Output the (X, Y) coordinate of the center of the cell containing the given text.  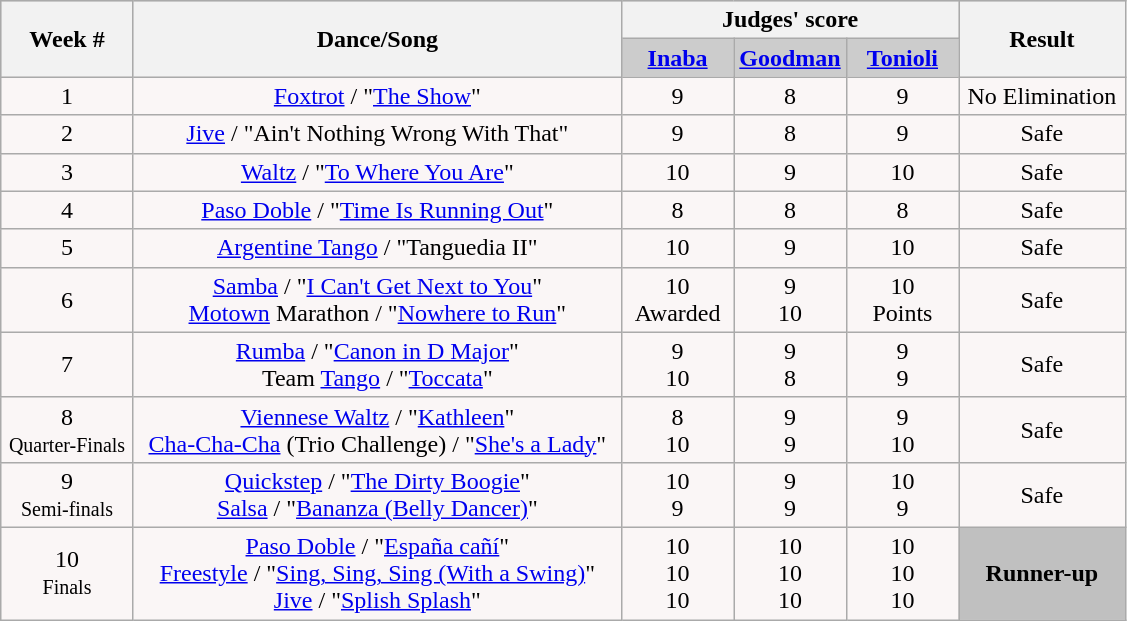
Paso Doble / "España cañí" Freestyle / "Sing, Sing, Sing (With a Swing)" Jive / "Splish Splash" (377, 573)
8 10 (677, 430)
Judges' score (790, 20)
Samba / "I Can't Get Next to You" Motown Marathon / "Nowhere to Run" (377, 300)
9Semi-finals (68, 494)
Week # (68, 39)
Goodman (790, 58)
3 (68, 172)
Tonioli (902, 58)
8Quarter-Finals (68, 430)
Result (1042, 39)
7 (68, 364)
Waltz / "To Where You Are" (377, 172)
Viennese Waltz / "Kathleen" Cha-Cha-Cha (Trio Challenge) / "She's a Lady" (377, 430)
10Finals (68, 573)
10 Points (902, 300)
4 (68, 210)
No Elimination (1042, 96)
Paso Doble / "Time Is Running Out" (377, 210)
9 8 (790, 364)
2 (68, 134)
Inaba (677, 58)
Quickstep / "The Dirty Boogie" Salsa / "Bananza (Belly Dancer)" (377, 494)
10 Awarded (677, 300)
5 (68, 248)
Foxtrot / "The Show" (377, 96)
1 (68, 96)
6 (68, 300)
Argentine Tango / "Tanguedia II" (377, 248)
Rumba / "Canon in D Major" Team Tango / "Toccata" (377, 364)
Jive / "Ain't Nothing Wrong With That" (377, 134)
Runner-up (1042, 573)
Dance/Song (377, 39)
